Search for the cell housing the specified text and yield its (x, y) center coordinate. 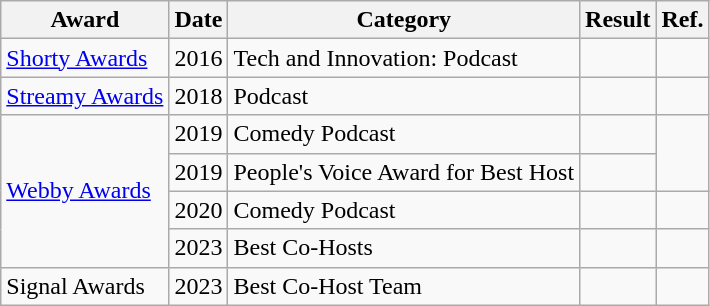
Signal Awards (85, 286)
Shorty Awards (85, 58)
Category (404, 20)
Award (85, 20)
Streamy Awards (85, 96)
Ref. (682, 20)
Best Co-Host Team (404, 286)
Tech and Innovation: Podcast (404, 58)
People's Voice Award for Best Host (404, 172)
Podcast (404, 96)
2020 (198, 210)
2016 (198, 58)
2018 (198, 96)
Date (198, 20)
Result (618, 20)
Best Co-Hosts (404, 248)
Webby Awards (85, 191)
